Search for the cell housing the specified text and yield its [x, y] center coordinate. 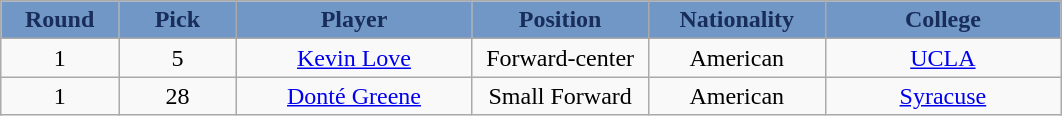
College [943, 20]
28 [177, 96]
UCLA [943, 58]
Kevin Love [354, 58]
Small Forward [560, 96]
Donté Greene [354, 96]
Nationality [736, 20]
Player [354, 20]
5 [177, 58]
Position [560, 20]
Pick [177, 20]
Syracuse [943, 96]
Round [60, 20]
Forward-center [560, 58]
